Detect which cell encompasses the target text, then output its (X, Y) center coordinate. 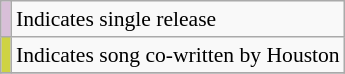
Indicates song co-written by Houston (178, 55)
Indicates single release (178, 19)
